For the text-containing cell, return its midpoint in (x, y) coordinate format. 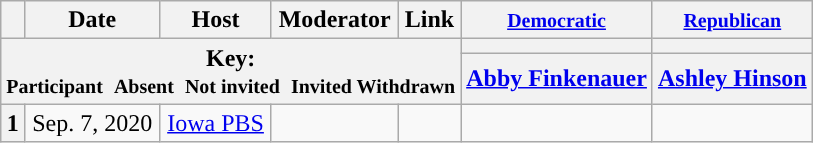
Republican (732, 20)
Iowa PBS (216, 123)
Sep. 7, 2020 (92, 123)
1 (13, 123)
Link (429, 20)
Host (216, 20)
Moderator (334, 20)
Ashley Hinson (732, 78)
Key: Participant Absent Not invited Invited Withdrawn (231, 72)
Date (92, 20)
Abby Finkenauer (557, 78)
Democratic (557, 20)
